Pinpoint the cell where the given text exists, returning its (X, Y) midpoint coordinate. 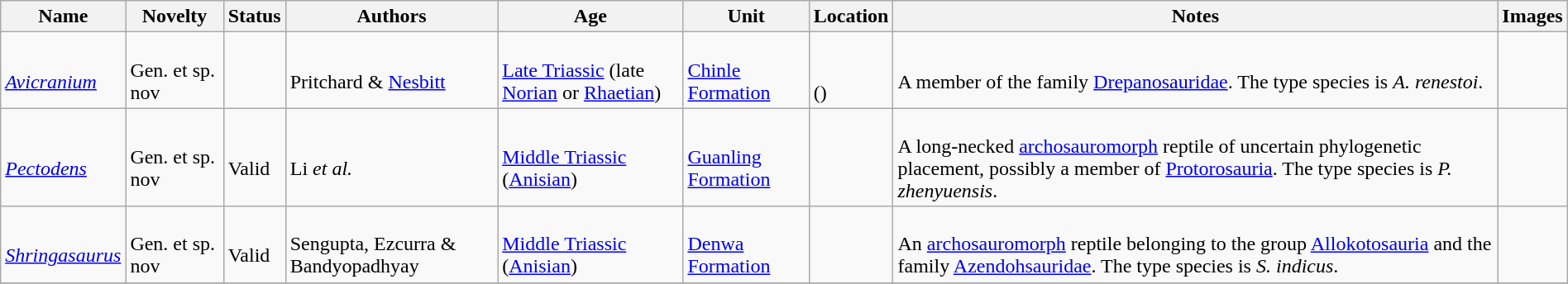
Avicranium (63, 70)
A long-necked archosauromorph reptile of uncertain phylogenetic placement, possibly a member of Protorosauria. The type species is P. zhenyuensis. (1196, 157)
Novelty (174, 17)
Authors (391, 17)
Age (590, 17)
Sengupta, Ezcurra & Bandyopadhyay (391, 244)
Pritchard & Nesbitt (391, 70)
Chinle Formation (746, 70)
Late Triassic (late Norian or Rhaetian) (590, 70)
An archosauromorph reptile belonging to the group Allokotosauria and the family Azendohsauridae. The type species is S. indicus. (1196, 244)
Images (1532, 17)
Shringasaurus (63, 244)
Pectodens (63, 157)
Name (63, 17)
Denwa Formation (746, 244)
Li et al. (391, 157)
A member of the family Drepanosauridae. The type species is A. renestoi. (1196, 70)
Location (851, 17)
Guanling Formation (746, 157)
Unit (746, 17)
Status (255, 17)
() (851, 70)
Notes (1196, 17)
